Extract the [X, Y] coordinate from the center of the cell holding the provided text.  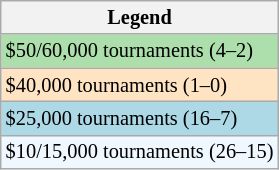
$50/60,000 tournaments (4–2) [140, 51]
$40,000 tournaments (1–0) [140, 85]
$10/15,000 tournaments (26–15) [140, 152]
Legend [140, 17]
$25,000 tournaments (16–7) [140, 118]
